For the text-containing cell, return its midpoint in [X, Y] coordinate format. 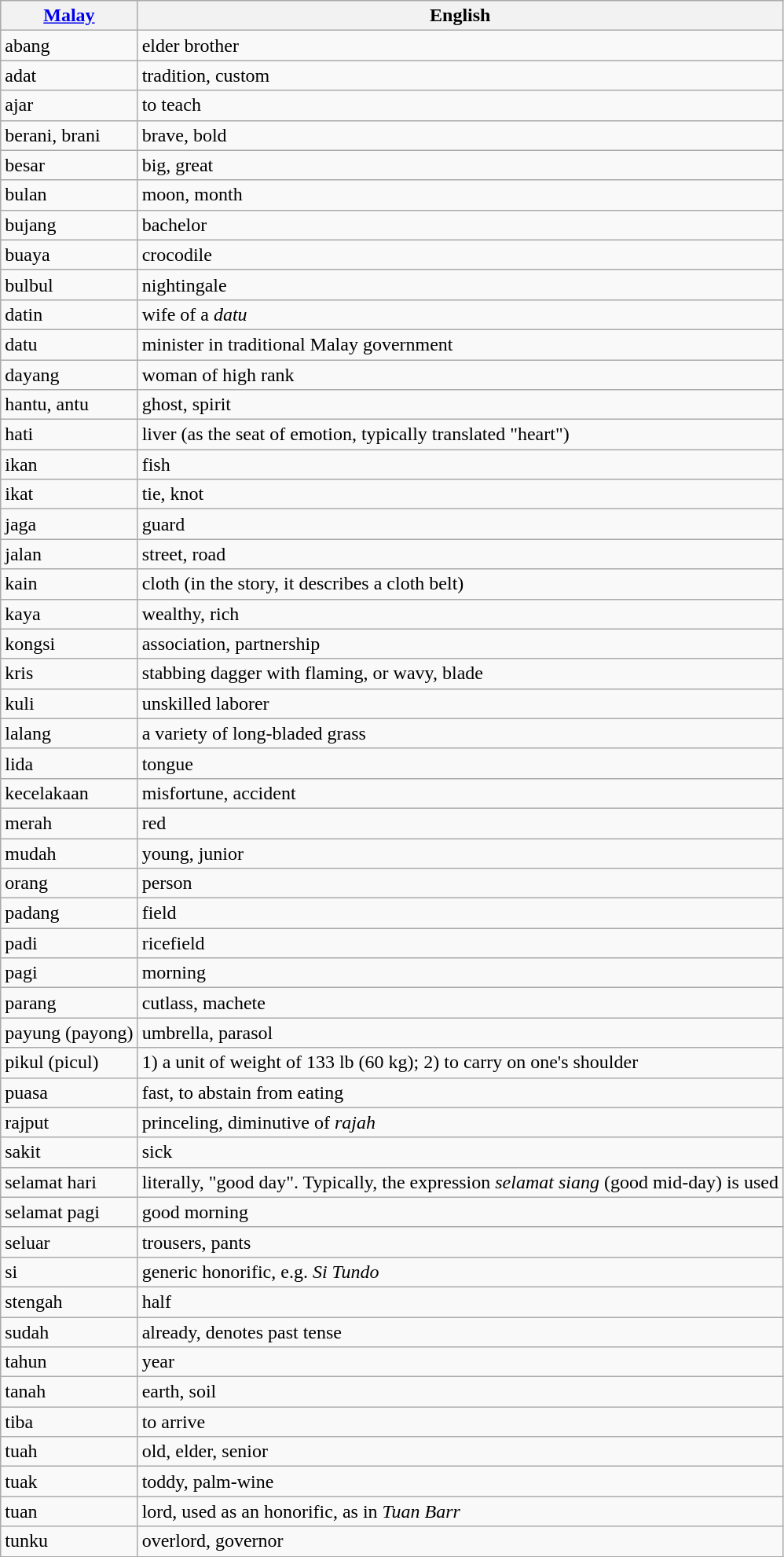
cutlass, machete [460, 1003]
year [460, 1362]
lida [69, 763]
kuli [69, 703]
already, denotes past tense [460, 1332]
young, junior [460, 853]
tie, knot [460, 494]
bulbul [69, 285]
moon, month [460, 195]
person [460, 883]
tuan [69, 1511]
kaya [69, 614]
jalan [69, 554]
earth, soil [460, 1392]
1) a unit of weight of 133 lb (60 kg); 2) to carry on one's shoulder [460, 1063]
street, road [460, 554]
ikan [69, 465]
tongue [460, 763]
stengah [69, 1302]
sick [460, 1152]
English [460, 16]
kain [69, 584]
association, partnership [460, 644]
abang [69, 46]
elder brother [460, 46]
datu [69, 344]
dayang [69, 375]
padang [69, 913]
fish [460, 465]
literally, "good day". Typically, the expression selamat siang (good mid-day) is used [460, 1182]
hati [69, 435]
puasa [69, 1092]
jaga [69, 524]
sakit [69, 1152]
field [460, 913]
parang [69, 1003]
bulan [69, 195]
tiba [69, 1422]
hantu, antu [69, 405]
woman of high rank [460, 375]
pikul (picul) [69, 1063]
pagi [69, 973]
berani, brani [69, 135]
generic honorific, e.g. Si Tundo [460, 1272]
trousers, pants [460, 1242]
bachelor [460, 225]
good morning [460, 1212]
payung (payong) [69, 1033]
lalang [69, 733]
stabbing dagger with flaming, or wavy, blade [460, 674]
unskilled laborer [460, 703]
tunku [69, 1541]
old, elder, senior [460, 1452]
rajput [69, 1122]
seluar [69, 1242]
a variety of long-bladed grass [460, 733]
umbrella, parasol [460, 1033]
bujang [69, 225]
kecelakaan [69, 793]
misfortune, accident [460, 793]
tahun [69, 1362]
besar [69, 165]
kongsi [69, 644]
mudah [69, 853]
toddy, palm-wine [460, 1482]
minister in traditional Malay government [460, 344]
tuak [69, 1482]
ghost, spirit [460, 405]
wife of a datu [460, 314]
nightingale [460, 285]
brave, bold [460, 135]
ajar [69, 105]
crocodile [460, 255]
padi [69, 943]
wealthy, rich [460, 614]
overlord, governor [460, 1541]
selamat pagi [69, 1212]
ricefield [460, 943]
tanah [69, 1392]
big, great [460, 165]
kris [69, 674]
to teach [460, 105]
tuah [69, 1452]
half [460, 1302]
tradition, custom [460, 75]
buaya [69, 255]
guard [460, 524]
merah [69, 823]
morning [460, 973]
ikat [69, 494]
red [460, 823]
lord, used as an honorific, as in Tuan Barr [460, 1511]
Malay [69, 16]
princeling, diminutive of rajah [460, 1122]
to arrive [460, 1422]
selamat hari [69, 1182]
datin [69, 314]
cloth (in the story, it describes a cloth belt) [460, 584]
si [69, 1272]
orang [69, 883]
fast, to abstain from eating [460, 1092]
sudah [69, 1332]
adat [69, 75]
liver (as the seat of emotion, typically translated "heart") [460, 435]
